Determine the (x, y) coordinate at the center of the cell enclosing the given text.  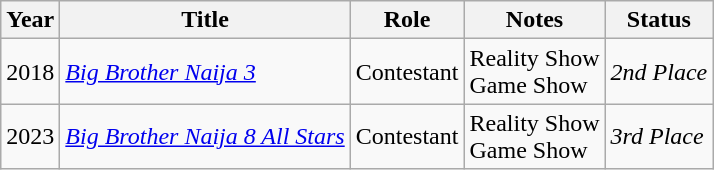
2018 (30, 72)
2023 (30, 136)
Big Brother Naija 3 (205, 72)
Notes (534, 20)
3rd Place (659, 136)
Title (205, 20)
Year (30, 20)
Status (659, 20)
Role (407, 20)
2nd Place (659, 72)
Big Brother Naija 8 All Stars (205, 136)
